Provide the [X, Y] coordinate of the cell's center where the given text is located.  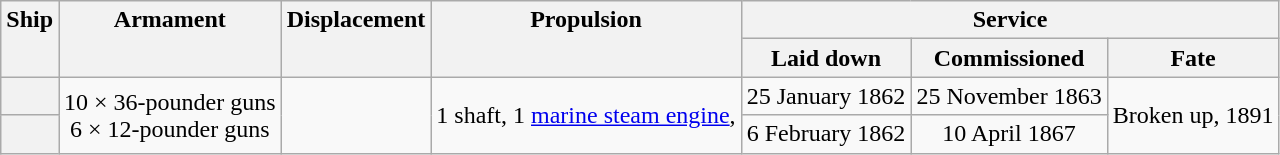
Commissioned [1009, 58]
Ship [30, 39]
1 shaft, 1 marine steam engine, [586, 115]
Armament [170, 39]
Service [1010, 20]
10 × 36-pounder guns6 × 12-pounder guns [170, 115]
6 February 1862 [826, 134]
25 January 1862 [826, 96]
Displacement [356, 39]
Laid down [826, 58]
Propulsion [586, 39]
Fate [1193, 58]
Broken up, 1891 [1193, 115]
25 November 1863 [1009, 96]
10 April 1867 [1009, 134]
